Determine the (x, y) coordinate at the center of the cell enclosing the given text.  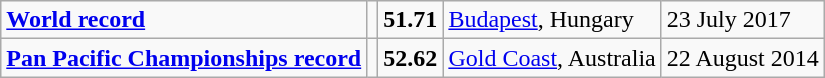
51.71 (410, 20)
52.62 (410, 58)
22 August 2014 (742, 58)
World record (184, 20)
Pan Pacific Championships record (184, 58)
23 July 2017 (742, 20)
Budapest, Hungary (552, 20)
Gold Coast, Australia (552, 58)
